Output the [X, Y] coordinate of the center of the cell containing the given text.  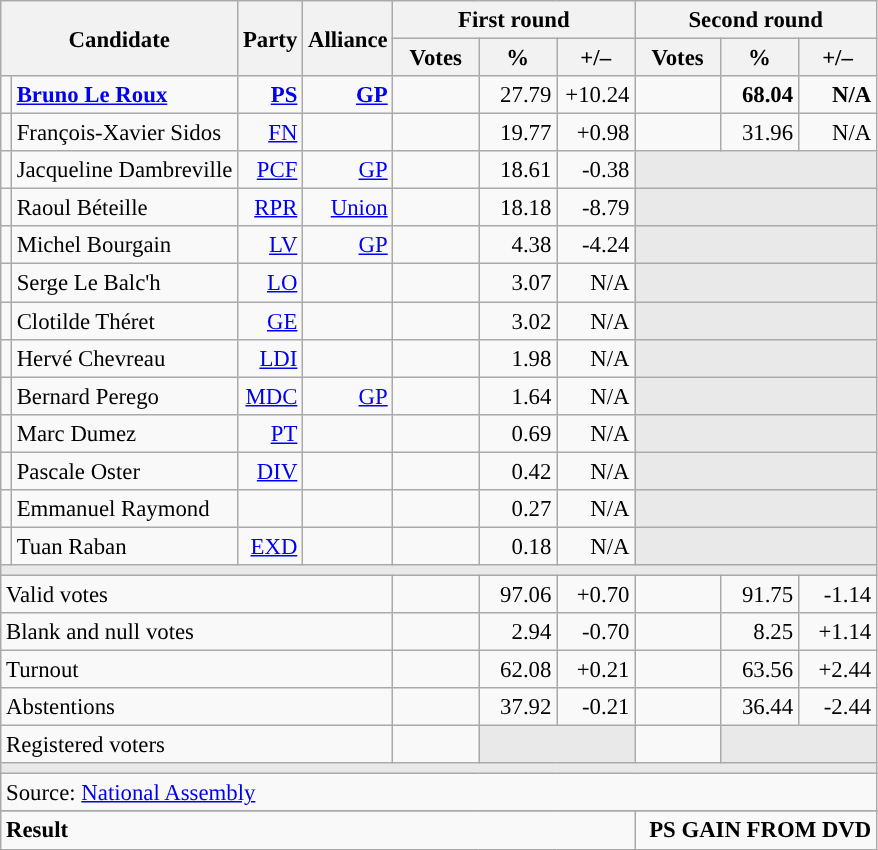
Emmanuel Raymond [124, 509]
37.92 [518, 707]
-8.79 [596, 208]
Serge Le Balc'h [124, 283]
18.61 [518, 170]
Tuan Raban [124, 546]
-4.24 [596, 245]
Abstentions [197, 707]
0.18 [518, 546]
91.75 [759, 594]
3.02 [518, 321]
-1.14 [837, 594]
Source: National Assembly [439, 793]
62.08 [518, 670]
-2.44 [837, 707]
2.94 [518, 632]
+2.44 [837, 670]
19.77 [518, 133]
Bruno Le Roux [124, 95]
PS [270, 95]
Union [348, 208]
PS GAIN FROM DVD [756, 831]
Turnout [197, 670]
EXD [270, 546]
Marc Dumez [124, 433]
PCF [270, 170]
François-Xavier Sidos [124, 133]
+1.14 [837, 632]
31.96 [759, 133]
Bernard Perego [124, 396]
Registered voters [197, 745]
Alliance [348, 38]
8.25 [759, 632]
68.04 [759, 95]
Candidate [120, 38]
1.98 [518, 358]
4.38 [518, 245]
Second round [756, 20]
Michel Bourgain [124, 245]
0.27 [518, 509]
GE [270, 321]
LO [270, 283]
1.64 [518, 396]
First round [514, 20]
18.18 [518, 208]
Clotilde Théret [124, 321]
DIV [270, 471]
LDI [270, 358]
-0.70 [596, 632]
+10.24 [596, 95]
Blank and null votes [197, 632]
0.42 [518, 471]
Jacqueline Dambreville [124, 170]
0.69 [518, 433]
RPR [270, 208]
+0.98 [596, 133]
Result [318, 831]
LV [270, 245]
36.44 [759, 707]
Party [270, 38]
FN [270, 133]
63.56 [759, 670]
97.06 [518, 594]
Raoul Béteille [124, 208]
MDC [270, 396]
Pascale Oster [124, 471]
+0.21 [596, 670]
Valid votes [197, 594]
3.07 [518, 283]
-0.38 [596, 170]
-0.21 [596, 707]
27.79 [518, 95]
PT [270, 433]
Hervé Chevreau [124, 358]
+0.70 [596, 594]
